Detect which cell encompasses the target text, then output its (X, Y) center coordinate. 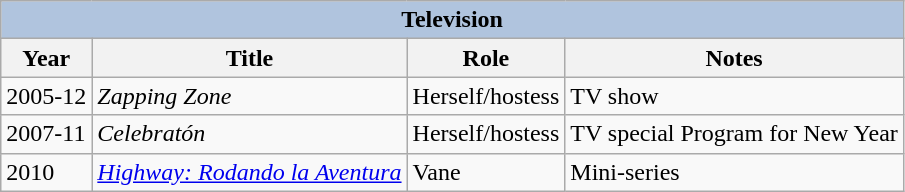
Celebratón (250, 134)
Television (452, 20)
TV show (734, 96)
Notes (734, 58)
Mini-series (734, 172)
Highway: Rodando la Aventura (250, 172)
Role (486, 58)
Year (46, 58)
Title (250, 58)
TV special Program for New Year (734, 134)
2007-11 (46, 134)
Vane (486, 172)
Zapping Zone (250, 96)
2010 (46, 172)
2005-12 (46, 96)
